Output the [X, Y] coordinate of the center of the cell containing the given text.  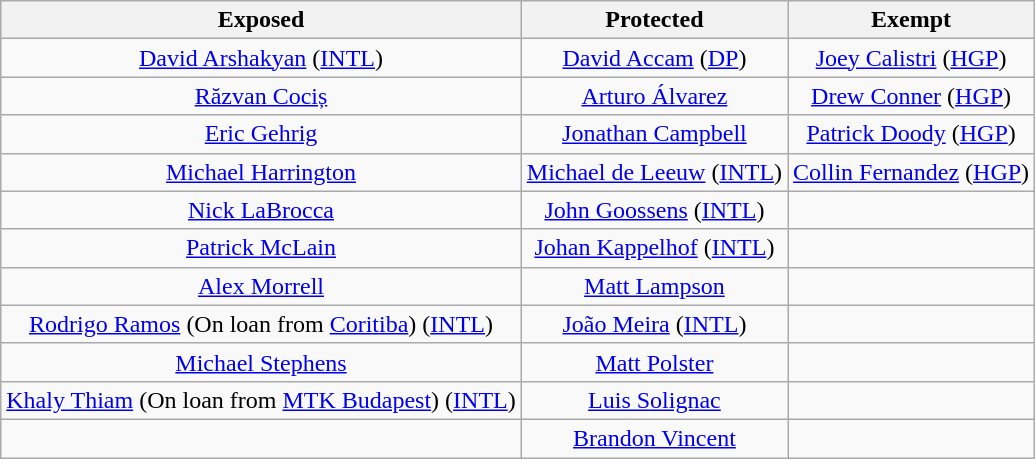
David Arshakyan (INTL) [262, 58]
Michael Harrington [262, 172]
John Goossens (INTL) [654, 210]
Matt Lampson [654, 286]
Eric Gehrig [262, 134]
Exempt [912, 20]
Exposed [262, 20]
Răzvan Cociș [262, 96]
Jonathan Campbell [654, 134]
Drew Conner (HGP) [912, 96]
Nick LaBrocca [262, 210]
David Accam (DP) [654, 58]
Michael de Leeuw (INTL) [654, 172]
Alex Morrell [262, 286]
Khaly Thiam (On loan from MTK Budapest) (INTL) [262, 400]
Rodrigo Ramos (On loan from Coritiba) (INTL) [262, 324]
Brandon Vincent [654, 438]
Protected [654, 20]
Matt Polster [654, 362]
Arturo Álvarez [654, 96]
Joey Calistri (HGP) [912, 58]
Johan Kappelhof (INTL) [654, 248]
Collin Fernandez (HGP) [912, 172]
Patrick McLain [262, 248]
Patrick Doody (HGP) [912, 134]
Luis Solignac [654, 400]
Michael Stephens [262, 362]
João Meira (INTL) [654, 324]
